Capture the cell that displays the provided text and extract its [x, y] central coordinate. 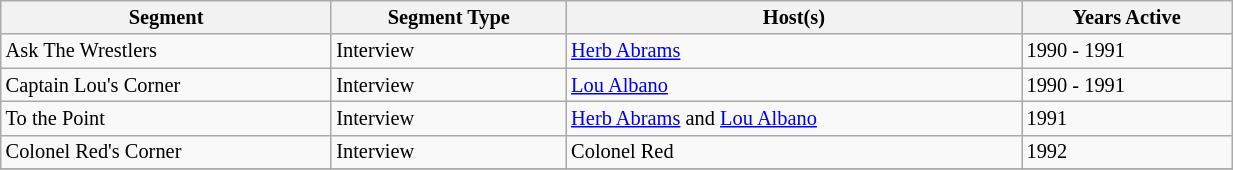
Colonel Red's Corner [166, 152]
Ask The Wrestlers [166, 51]
Years Active [1127, 17]
Colonel Red [794, 152]
Lou Albano [794, 85]
To the Point [166, 118]
Captain Lou's Corner [166, 85]
Herb Abrams and Lou Albano [794, 118]
Host(s) [794, 17]
Segment [166, 17]
Herb Abrams [794, 51]
1992 [1127, 152]
Segment Type [448, 17]
1991 [1127, 118]
